Identify which cell holds the provided text, then report its [X, Y] central coordinate. 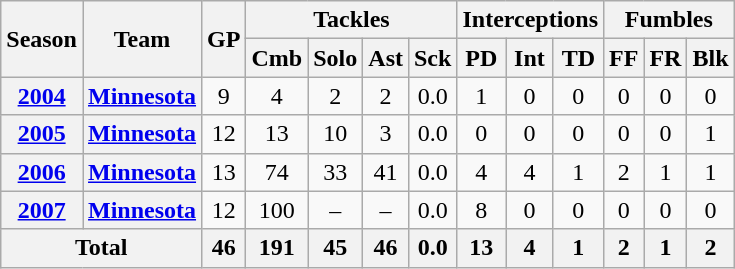
Team [142, 39]
Total [102, 248]
10 [336, 134]
GP [224, 39]
41 [386, 172]
45 [336, 248]
Solo [336, 58]
8 [482, 210]
Tackles [352, 20]
Ast [386, 58]
9 [224, 96]
Sck [432, 58]
PD [482, 58]
33 [336, 172]
191 [277, 248]
Cmb [277, 58]
2005 [42, 134]
3 [386, 134]
2006 [42, 172]
2004 [42, 96]
TD [578, 58]
FF [624, 58]
Interceptions [530, 20]
74 [277, 172]
2007 [42, 210]
Int [530, 58]
Season [42, 39]
Blk [710, 58]
FR [666, 58]
Fumbles [670, 20]
100 [277, 210]
